Extract the [X, Y] coordinate from the center of the cell holding the provided text.  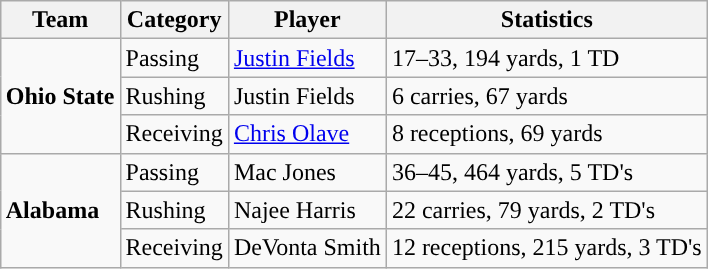
Player [307, 20]
8 receptions, 69 yards [546, 134]
12 receptions, 215 yards, 3 TD's [546, 248]
6 carries, 67 yards [546, 96]
22 carries, 79 yards, 2 TD's [546, 210]
36–45, 464 yards, 5 TD's [546, 172]
Category [174, 20]
Chris Olave [307, 134]
Team [60, 20]
Ohio State [60, 96]
17–33, 194 yards, 1 TD [546, 58]
Alabama [60, 210]
Statistics [546, 20]
Najee Harris [307, 210]
DeVonta Smith [307, 248]
Mac Jones [307, 172]
